Find where the given text appears and provide that cell's center as (X, Y) coordinate. 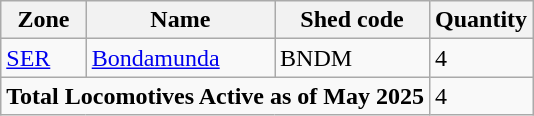
Bondamunda (180, 58)
Zone (44, 20)
Name (180, 20)
Shed code (352, 20)
BNDM (352, 58)
SER (44, 58)
Quantity (482, 20)
Total Locomotives Active as of May 2025 (216, 96)
